Find where the given text appears and provide that cell's center as [x, y] coordinate. 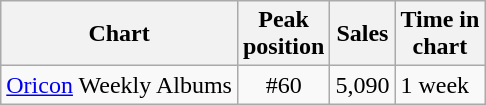
Oricon Weekly Albums [120, 85]
Chart [120, 34]
Sales [362, 34]
Time inchart [440, 34]
5,090 [362, 85]
1 week [440, 85]
Peakposition [283, 34]
#60 [283, 85]
